Pinpoint the cell where the given text exists, returning its (X, Y) midpoint coordinate. 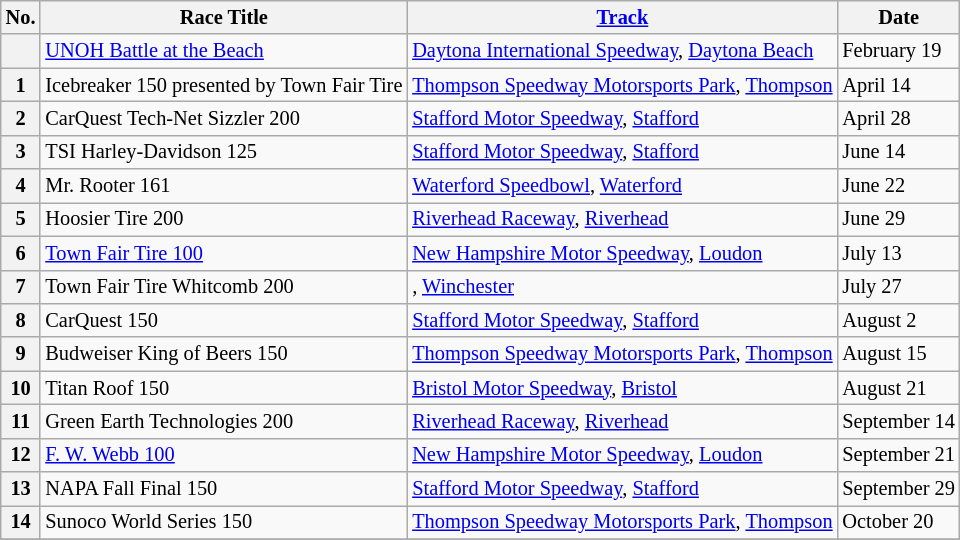
Icebreaker 150 presented by Town Fair Tire (224, 85)
12 (21, 455)
July 13 (898, 253)
Waterford Speedbowl, Waterford (622, 186)
9 (21, 354)
14 (21, 522)
September 29 (898, 489)
Town Fair Tire 100 (224, 253)
1 (21, 85)
CarQuest 150 (224, 320)
8 (21, 320)
August 15 (898, 354)
Mr. Rooter 161 (224, 186)
Budweiser King of Beers 150 (224, 354)
6 (21, 253)
10 (21, 388)
13 (21, 489)
4 (21, 186)
TSI Harley-Davidson 125 (224, 152)
3 (21, 152)
Date (898, 17)
July 27 (898, 287)
Titan Roof 150 (224, 388)
April 14 (898, 85)
Daytona International Speedway, Daytona Beach (622, 51)
Race Title (224, 17)
11 (21, 421)
F. W. Webb 100 (224, 455)
June 29 (898, 219)
Bristol Motor Speedway, Bristol (622, 388)
June 14 (898, 152)
7 (21, 287)
Green Earth Technologies 200 (224, 421)
August 21 (898, 388)
September 14 (898, 421)
Hoosier Tire 200 (224, 219)
CarQuest Tech-Net Sizzler 200 (224, 118)
February 19 (898, 51)
August 2 (898, 320)
Sunoco World Series 150 (224, 522)
Track (622, 17)
Town Fair Tire Whitcomb 200 (224, 287)
No. (21, 17)
NAPA Fall Final 150 (224, 489)
UNOH Battle at the Beach (224, 51)
April 28 (898, 118)
2 (21, 118)
October 20 (898, 522)
June 22 (898, 186)
, Winchester (622, 287)
September 21 (898, 455)
5 (21, 219)
